Return (x, y) of the center of cell containing provided text 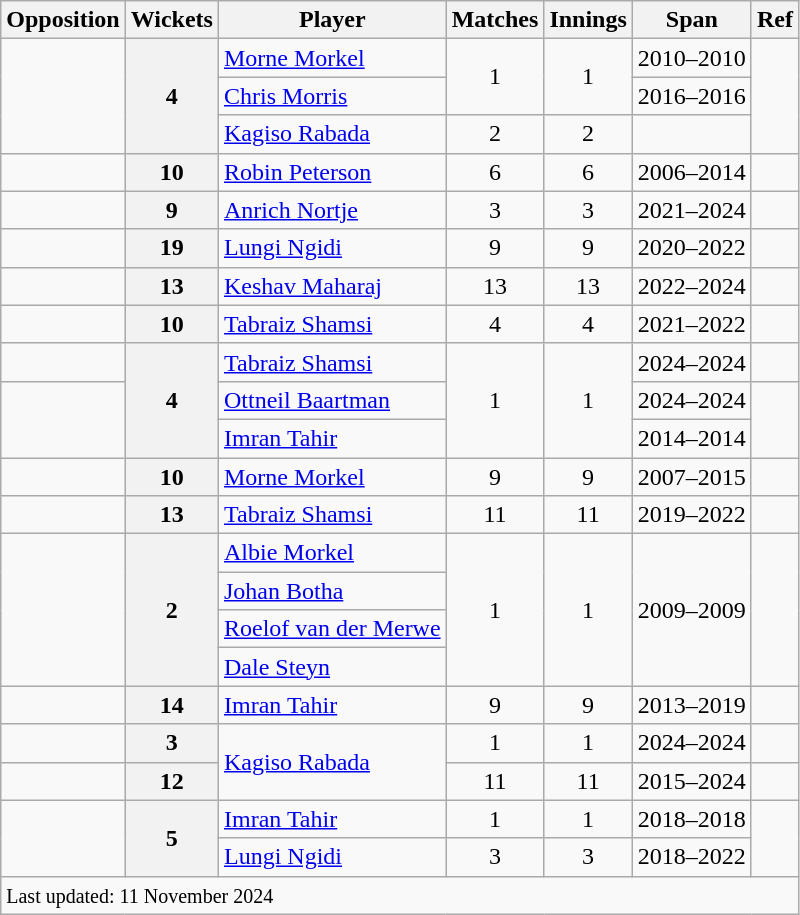
2020–2022 (692, 248)
2018–2018 (692, 819)
Opposition (63, 20)
Chris Morris (332, 96)
Innings (588, 20)
2007–2015 (692, 477)
19 (172, 248)
14 (172, 705)
2019–2022 (692, 515)
2015–2024 (692, 781)
2010–2010 (692, 58)
2021–2022 (692, 324)
2009–2009 (692, 610)
2018–2022 (692, 857)
2014–2014 (692, 438)
Player (332, 20)
2016–2016 (692, 96)
12 (172, 781)
Roelof van der Merwe (332, 629)
Last updated: 11 November 2024 (400, 895)
Anrich Nortje (332, 210)
Johan Botha (332, 591)
2013–2019 (692, 705)
2022–2024 (692, 286)
2006–2014 (692, 172)
Ref (774, 20)
2021–2024 (692, 210)
Keshav Maharaj (332, 286)
5 (172, 838)
Span (692, 20)
Robin Peterson (332, 172)
Matches (495, 20)
Albie Morkel (332, 553)
Ottneil Baartman (332, 400)
Wickets (172, 20)
Dale Steyn (332, 667)
